Find where the given text appears and provide that cell's center as [X, Y] coordinate. 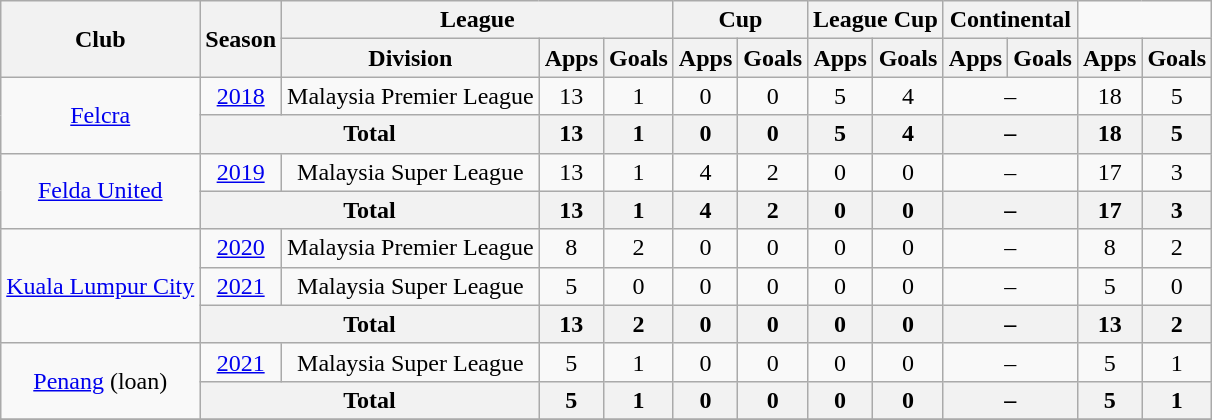
Continental [1010, 20]
2020 [241, 248]
Felcra [100, 115]
2019 [241, 172]
Felda United [100, 191]
Division [411, 58]
Kuala Lumpur City [100, 286]
Penang (loan) [100, 381]
Cup [740, 20]
League Cup [876, 20]
Club [100, 39]
League [478, 20]
Season [241, 39]
2018 [241, 96]
